Identify which cell holds the provided text, then report its [X, Y] central coordinate. 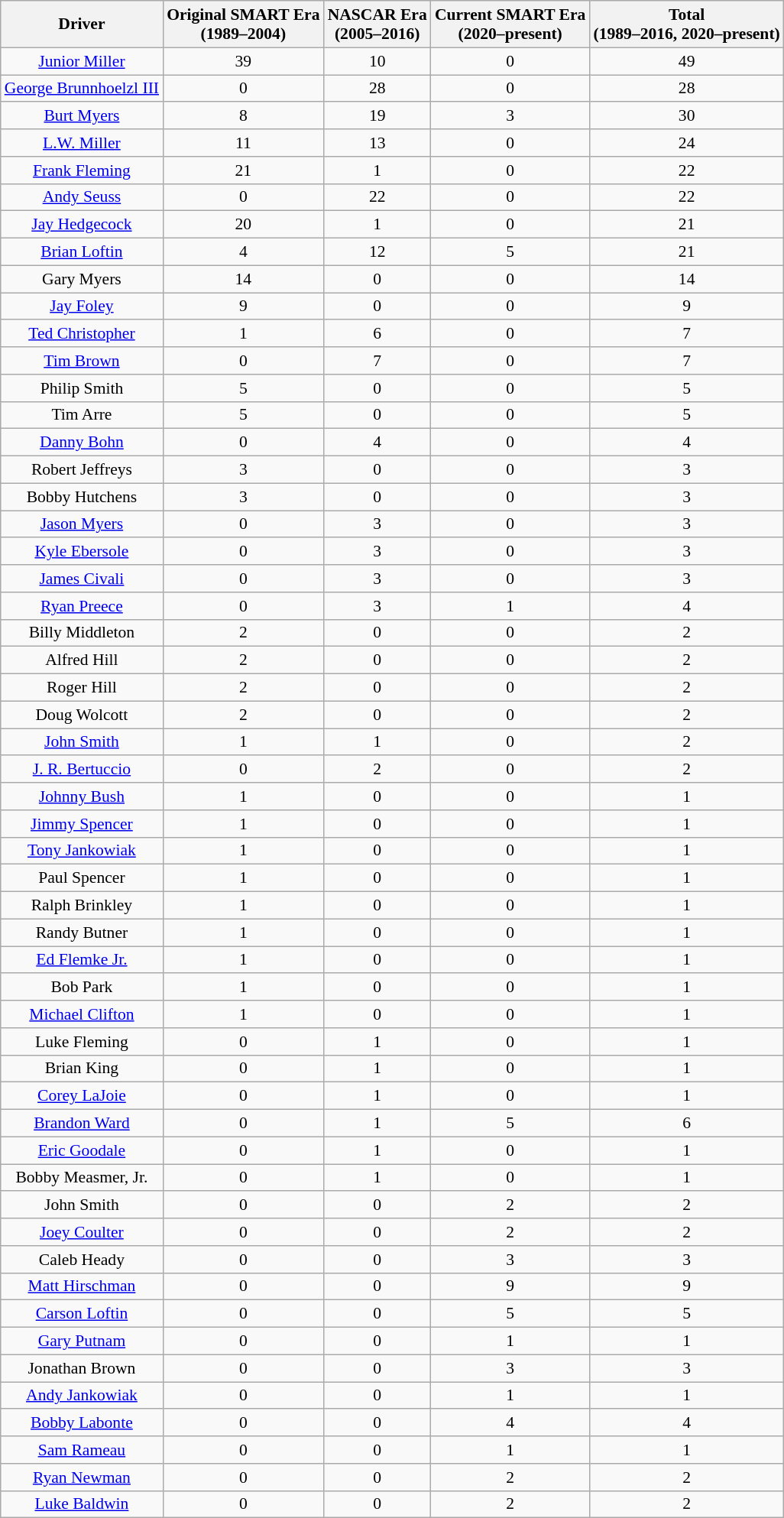
Andy Jankowiak [82, 1396]
Jonathan Brown [82, 1368]
Eric Goodale [82, 1150]
19 [377, 115]
Luke Fleming [82, 1041]
James Civali [82, 579]
Roger Hill [82, 687]
Tim Brown [82, 361]
Paul Spencer [82, 878]
12 [377, 251]
30 [686, 115]
39 [243, 61]
Matt Hirschman [82, 1286]
Current SMART Era(2020–present) [510, 24]
11 [243, 143]
Alfred Hill [82, 660]
J. R. Bertuccio [82, 769]
Michael Clifton [82, 1014]
Randy Butner [82, 933]
Brandon Ward [82, 1123]
Junior Miller [82, 61]
Brian King [82, 1069]
Frank Fleming [82, 170]
Burt Myers [82, 115]
Brian Loftin [82, 251]
Ryan Preece [82, 605]
Ted Christopher [82, 333]
Johnny Bush [82, 796]
Billy Middleton [82, 633]
Luke Baldwin [82, 1504]
Bob Park [82, 987]
Ryan Newman [82, 1477]
NASCAR Era(2005–2016) [377, 24]
13 [377, 143]
Kyle Ebersole [82, 551]
10 [377, 61]
Jay Hedgecock [82, 225]
Jason Myers [82, 524]
Bobby Measmer, Jr. [82, 1177]
24 [686, 143]
Caleb Heady [82, 1259]
Tim Arre [82, 415]
Tony Jankowiak [82, 851]
20 [243, 225]
Philip Smith [82, 388]
Gary Myers [82, 279]
Bobby Hutchens [82, 497]
Danny Bohn [82, 443]
Ralph Brinkley [82, 905]
Driver [82, 24]
Sam Rameau [82, 1450]
Jimmy Spencer [82, 823]
Joey Coulter [82, 1232]
Corey LaJoie [82, 1096]
49 [686, 61]
Gary Putnam [82, 1341]
Original SMART Era(1989–2004) [243, 24]
L.W. Miller [82, 143]
George Brunnhoelzl III [82, 89]
Ed Flemke Jr. [82, 960]
Doug Wolcott [82, 715]
Andy Seuss [82, 197]
Bobby Labonte [82, 1422]
Carson Loftin [82, 1314]
Jay Foley [82, 306]
Total(1989–2016, 2020–present) [686, 24]
8 [243, 115]
Robert Jeffreys [82, 469]
